From the cell containing the given text, extract its center point as (x, y) coordinate. 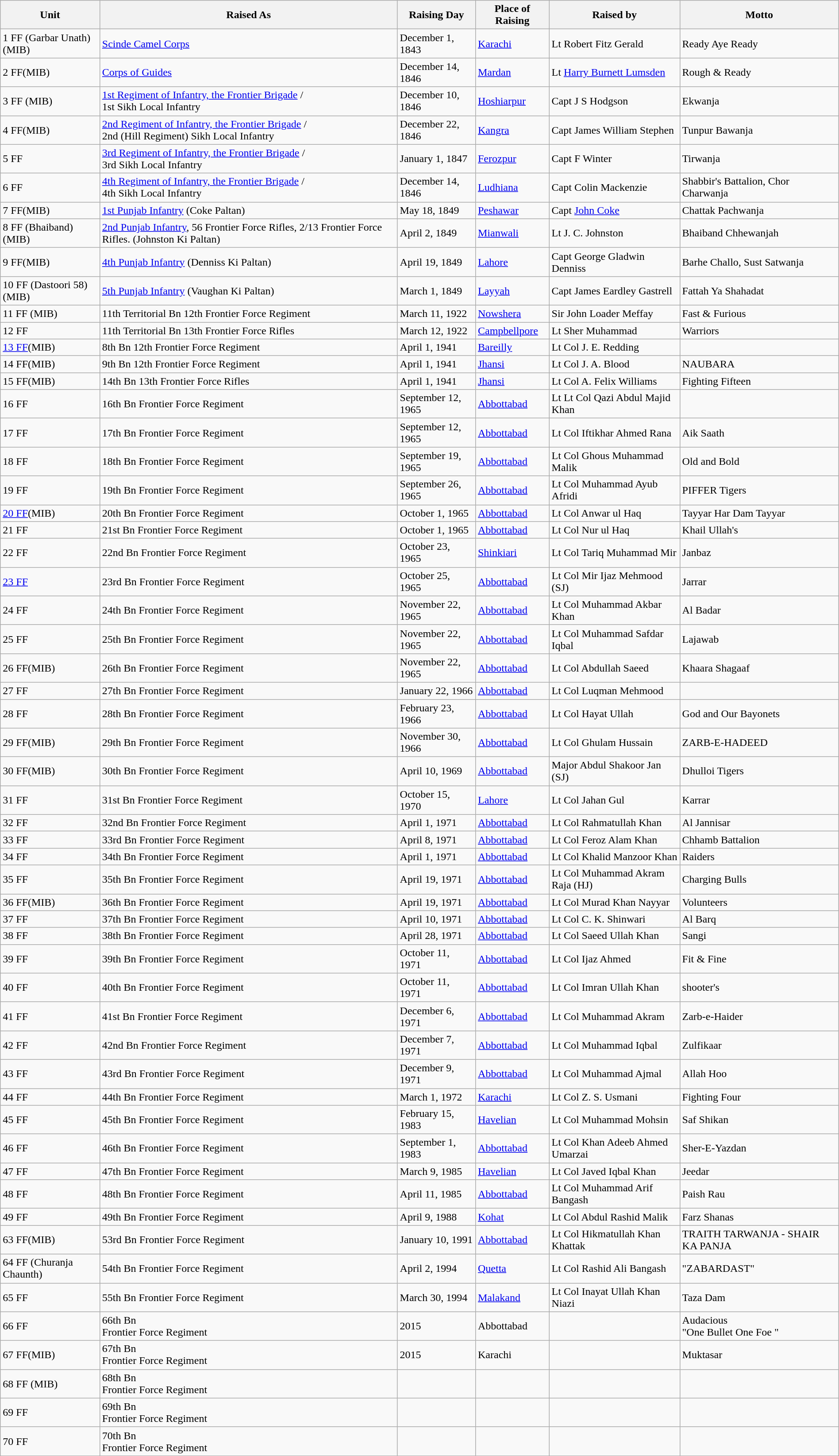
5th Punjab Infantry (Vaughan Ki Paltan) (249, 290)
24 FF (50, 610)
32nd Bn Frontier Force Regiment (249, 823)
4th Regiment of Infantry, the Frontier Brigade / 4th Sikh Local Infantry (249, 188)
October 25, 1965 (436, 582)
Zulfikaar (759, 1045)
Jarrar (759, 582)
Audacious"One Bullet One Foe " (759, 1326)
Lt Col Saeed Ullah Khan (614, 936)
Sir John Loader Meffay (614, 313)
47 FF (50, 1171)
November 30, 1966 (436, 743)
48th Bn Frontier Force Regiment (249, 1194)
Ferozpur (512, 158)
Muktasar (759, 1355)
49 FF (50, 1217)
Lt Col A. Felix Williams (614, 381)
68th BnFrontier Force Regiment (249, 1384)
Ekwanja (759, 101)
PIFFER Tigers (759, 490)
34 FF (50, 857)
October 23, 1965 (436, 552)
shooter's (759, 987)
Lt Col Murad Khan Nayyar (614, 902)
Capt James William Stephen (614, 130)
Lt Col J. A. Blood (614, 364)
Raised by (614, 15)
May 18, 1849 (436, 210)
36th Bn Frontier Force Regiment (249, 902)
70th BnFrontier Force Regiment (249, 1441)
Volunteers (759, 902)
45th Bn Frontier Force Regiment (249, 1120)
Bhaiband Chhewanjah (759, 233)
15 FF(MIB) (50, 381)
30 FF(MIB) (50, 771)
Lajawab (759, 639)
Raising Day (436, 15)
27 FF (50, 691)
34th Bn Frontier Force Regiment (249, 857)
Al Badar (759, 610)
Lt Col Ghulam Hussain (614, 743)
April 10, 1971 (436, 919)
1st Punjab Infantry (Coke Paltan) (249, 210)
Lt Col Ijaz Ahmed (614, 959)
41 FF (50, 1016)
54th Bn Frontier Force Regiment (249, 1269)
27th Bn Frontier Force Regiment (249, 691)
53rd Bn Frontier Force Regiment (249, 1240)
26 FF(MIB) (50, 668)
38 FF (50, 936)
ZARB-E-HADEED (759, 743)
Lt Col J. E. Redding (614, 348)
32 FF (50, 823)
Lt Col Abdul Rashid Malik (614, 1217)
3rd Regiment of Infantry, the Frontier Brigade / 3rd Sikh Local Infantry (249, 158)
31 FF (50, 800)
March 30, 1994 (436, 1297)
Allah Hoo (759, 1074)
Jeedar (759, 1171)
Major Abdul Shakoor Jan (SJ) (614, 771)
April 28, 1971 (436, 936)
December 10, 1846 (436, 101)
7 FF(MIB) (50, 210)
April 2, 1849 (436, 233)
Lt Col Ghous Muhammad Malik (614, 461)
16 FF (50, 404)
Capt J S Hodgson (614, 101)
Warriors (759, 331)
Lt Col Muhammad Ayub Afridi (614, 490)
December 9, 1971 (436, 1074)
70 FF (50, 1441)
God and Our Bayonets (759, 714)
17 FF (50, 433)
28 FF (50, 714)
Kangra (512, 130)
66th BnFrontier Force Regiment (249, 1326)
68 FF (MIB) (50, 1384)
Fit & Fine (759, 959)
Lt Col Hayat Ullah (614, 714)
March 12, 1922 (436, 331)
Sher-E-Yazdan (759, 1148)
Taza Dam (759, 1297)
January 22, 1966 (436, 691)
Lt J. C. Johnston (614, 233)
Lt Col Muhammad Akbar Khan (614, 610)
Lt Col Khan Adeeb Ahmed Umarzai (614, 1148)
11th Territorial Bn 12th Frontier Force Regiment (249, 313)
Capt George Gladwin Denniss (614, 262)
39th Bn Frontier Force Regiment (249, 959)
Tirwanja (759, 158)
17th Bn Frontier Force Regiment (249, 433)
Lt Col Imran Ullah Khan (614, 987)
Lt Col Muhammad Mohsin (614, 1120)
Lt Col C. K. Shinwari (614, 919)
Campbellpore (512, 331)
April 2, 1994 (436, 1269)
Capt F Winter (614, 158)
Rough & Ready (759, 73)
55th Bn Frontier Force Regiment (249, 1297)
October 15, 1970 (436, 800)
Khail Ullah's (759, 530)
Al Barq (759, 919)
37th Bn Frontier Force Regiment (249, 919)
21 FF (50, 530)
14th Bn 13th Frontier Force Rifles (249, 381)
8th Bn 12th Frontier Force Regiment (249, 348)
10 FF (Dastoori 58)(MIB) (50, 290)
24th Bn Frontier Force Regiment (249, 610)
8 FF (Bhaiband)(MIB) (50, 233)
5 FF (50, 158)
Fattah Ya Shahadat (759, 290)
Scinde Camel Corps (249, 43)
April 19, 1849 (436, 262)
2nd Punjab Infantry, 56 Frontier Force Rifles, 2/13 Frontier Force Rifles. (Johnston Ki Paltan) (249, 233)
35 FF (50, 879)
Tunpur Bawanja (759, 130)
11th Territorial Bn 13th Frontier Force Rifles (249, 331)
69 FF (50, 1412)
Janbaz (759, 552)
February 15, 1983 (436, 1120)
33rd Bn Frontier Force Regiment (249, 840)
Chattak Pachwanja (759, 210)
Lt Col Luqman Mehmood (614, 691)
46th Bn Frontier Force Regiment (249, 1148)
11 FF (MIB) (50, 313)
January 10, 1991 (436, 1240)
Ludhiana (512, 188)
19th Bn Frontier Force Regiment (249, 490)
Lt Harry Burnett Lumsden (614, 73)
22 FF (50, 552)
66 FF (50, 1326)
28th Bn Frontier Force Regiment (249, 714)
Malakand (512, 1297)
Farz Shanas (759, 1217)
Lt Col Javed Iqbal Khan (614, 1171)
Raiders (759, 857)
29 FF(MIB) (50, 743)
Mardan (512, 73)
Lt Col Muhammad Akram (614, 1016)
April 11, 1985 (436, 1194)
Peshawar (512, 210)
Place of Raising (512, 15)
3 FF (MIB) (50, 101)
4th Punjab Infantry (Denniss Ki Paltan) (249, 262)
Sangi (759, 936)
Lt Col Khalid Manzoor Khan (614, 857)
Capt James Eardley Gastrell (614, 290)
67 FF(MIB) (50, 1355)
Kohat (512, 1217)
45 FF (50, 1120)
Lt Col Muhammad Arif Bangash (614, 1194)
64 FF (Churanja Chaunth) (50, 1269)
Saf Shikan (759, 1120)
Lt Lt Col Qazi Abdul Majid Khan (614, 404)
43 FF (50, 1074)
March 9, 1985 (436, 1171)
Lt Col Muhammad Safdar Iqbal (614, 639)
December 6, 1971 (436, 1016)
33 FF (50, 840)
Lt Robert Fitz Gerald (614, 43)
Khaara Shagaaf (759, 668)
Lt Col Anwar ul Haq (614, 513)
December 7, 1971 (436, 1045)
Mianwali (512, 233)
Lt Col Muhammad Akram Raja (HJ) (614, 879)
16th Bn Frontier Force Regiment (249, 404)
47th Bn Frontier Force Regiment (249, 1171)
18 FF (50, 461)
Capt John Coke (614, 210)
Chhamb Battalion (759, 840)
March 1, 1849 (436, 290)
Lt Col Hikmatullah Khan Khattak (614, 1240)
Raised As (249, 15)
Lt Col Inayat Ullah Khan Niazi (614, 1297)
30th Bn Frontier Force Regiment (249, 771)
14 FF(MIB) (50, 364)
31st Bn Frontier Force Regiment (249, 800)
42 FF (50, 1045)
March 11, 1922 (436, 313)
Old and Bold (759, 461)
Barhe Challo, Sust Satwanja (759, 262)
Hoshiarpur (512, 101)
Layyah (512, 290)
20 FF(MIB) (50, 513)
Corps of Guides (249, 73)
December 1, 1843 (436, 43)
25 FF (50, 639)
23 FF (50, 582)
49th Bn Frontier Force Regiment (249, 1217)
Aik Saath (759, 433)
6 FF (50, 188)
46 FF (50, 1148)
Karrar (759, 800)
NAUBARA (759, 364)
Lt Col Rashid Ali Bangash (614, 1269)
22nd Bn Frontier Force Regiment (249, 552)
Lt Col Z. S. Usmani (614, 1097)
Fighting Fifteen (759, 381)
Ready Aye Ready (759, 43)
Shinkiari (512, 552)
4 FF(MIB) (50, 130)
Tayyar Har Dam Tayyar (759, 513)
29th Bn Frontier Force Regiment (249, 743)
Lt Col Rahmatullah Khan (614, 823)
1 FF (Garbar Unath)(MIB) (50, 43)
Lt Col Iftikhar Ahmed Rana (614, 433)
Lt Col Feroz Alam Khan (614, 840)
13 FF(MIB) (50, 348)
20th Bn Frontier Force Regiment (249, 513)
9 FF(MIB) (50, 262)
19 FF (50, 490)
40 FF (50, 987)
9th Bn 12th Frontier Force Regiment (249, 364)
Lt Col Nur ul Haq (614, 530)
December 22, 1846 (436, 130)
Lt Col Tariq Muhammad Mir (614, 552)
Al Jannisar (759, 823)
23rd Bn Frontier Force Regiment (249, 582)
2 FF(MIB) (50, 73)
48 FF (50, 1194)
Fast & Furious (759, 313)
2nd Regiment of Infantry, the Frontier Brigade / 2nd (Hill Regiment) Sikh Local Infantry (249, 130)
Lt Col Muhammad Ajmal (614, 1074)
21st Bn Frontier Force Regiment (249, 530)
Quetta (512, 1269)
18th Bn Frontier Force Regiment (249, 461)
"ZABARDAST" (759, 1269)
February 23, 1966 (436, 714)
26th Bn Frontier Force Regiment (249, 668)
September 19, 1965 (436, 461)
12 FF (50, 331)
Unit (50, 15)
September 26, 1965 (436, 490)
36 FF(MIB) (50, 902)
April 8, 1971 (436, 840)
April 9, 1988 (436, 1217)
Zarb-e-Haider (759, 1016)
38th Bn Frontier Force Regiment (249, 936)
Shabbir's Battalion, Chor Charwanja (759, 188)
1st Regiment of Infantry, the Frontier Brigade / 1st Sikh Local Infantry (249, 101)
Dhulloi Tigers (759, 771)
Lt Col Abdullah Saeed (614, 668)
35th Bn Frontier Force Regiment (249, 879)
25th Bn Frontier Force Regiment (249, 639)
41st Bn Frontier Force Regiment (249, 1016)
Lt Col Mir Ijaz Mehmood (SJ) (614, 582)
Nowshera (512, 313)
Lt Col Muhammad Iqbal (614, 1045)
TRAITH TARWANJA - SHAIR KA PANJA (759, 1240)
63 FF(MIB) (50, 1240)
67th BnFrontier Force Regiment (249, 1355)
January 1, 1847 (436, 158)
March 1, 1972 (436, 1097)
Lt Sher Muhammad (614, 331)
Charging Bulls (759, 879)
65 FF (50, 1297)
Bareilly (512, 348)
44th Bn Frontier Force Regiment (249, 1097)
September 1, 1983 (436, 1148)
Fighting Four (759, 1097)
39 FF (50, 959)
Paish Rau (759, 1194)
Lt Col Jahan Gul (614, 800)
69th BnFrontier Force Regiment (249, 1412)
40th Bn Frontier Force Regiment (249, 987)
43rd Bn Frontier Force Regiment (249, 1074)
Capt Colin Mackenzie (614, 188)
44 FF (50, 1097)
42nd Bn Frontier Force Regiment (249, 1045)
April 10, 1969 (436, 771)
37 FF (50, 919)
Motto (759, 15)
